Output the [X, Y] coordinate of the center of the cell containing the given text.  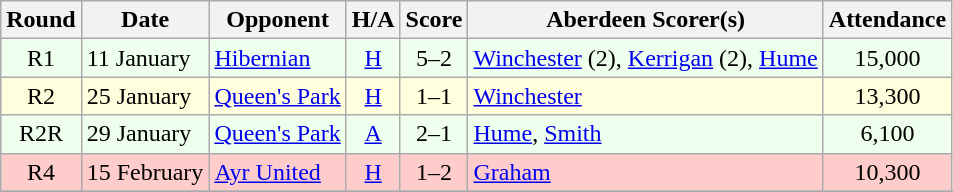
2–1 [434, 134]
11 January [145, 58]
15,000 [887, 58]
1–2 [434, 172]
R1 [41, 58]
Opponent [278, 20]
13,300 [887, 96]
Ayr United [278, 172]
25 January [145, 96]
Winchester [646, 96]
Winchester (2), Kerrigan (2), Hume [646, 58]
6,100 [887, 134]
R2 [41, 96]
Date [145, 20]
Hibernian [278, 58]
10,300 [887, 172]
Aberdeen Scorer(s) [646, 20]
Hume, Smith [646, 134]
Attendance [887, 20]
A [373, 134]
Round [41, 20]
1–1 [434, 96]
R4 [41, 172]
H/A [373, 20]
Graham [646, 172]
29 January [145, 134]
5–2 [434, 58]
R2R [41, 134]
Score [434, 20]
15 February [145, 172]
